Scan for the cell matching the given text and deliver its [x, y] coordinate at center. 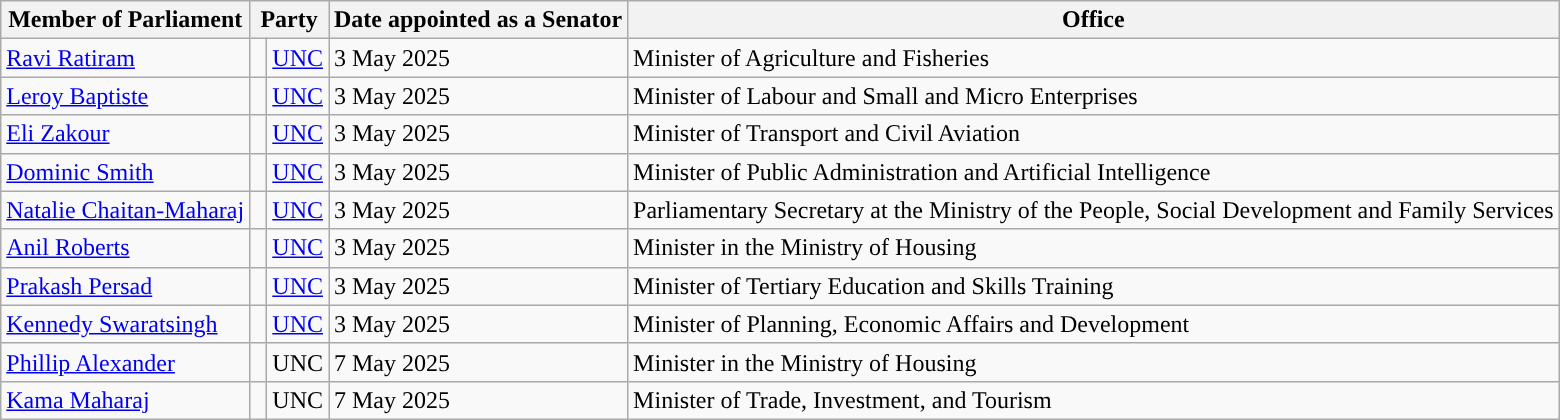
Phillip Alexander [126, 362]
Anil Roberts [126, 248]
Minister of Tertiary Education and Skills Training [1094, 286]
Minister of Labour and Small and Micro Enterprises [1094, 96]
Date appointed as a Senator [478, 20]
Eli Zakour [126, 134]
Member of Parliament [126, 20]
Leroy Baptiste [126, 96]
Minister of Trade, Investment, and Tourism [1094, 400]
Party [290, 20]
Minister of Planning, Economic Affairs and Development [1094, 324]
Kama Maharaj [126, 400]
Minister of Transport and Civil Aviation [1094, 134]
Minister of Agriculture and Fisheries [1094, 58]
Dominic Smith [126, 172]
Parliamentary Secretary at the Ministry of the People, Social Development and Family Services [1094, 210]
Minister of Public Administration and Artificial Intelligence [1094, 172]
Kennedy Swaratsingh [126, 324]
Prakash Persad [126, 286]
Office [1094, 20]
Natalie Chaitan-Maharaj [126, 210]
Ravi Ratiram [126, 58]
